Return (X, Y) of the center of cell containing provided text 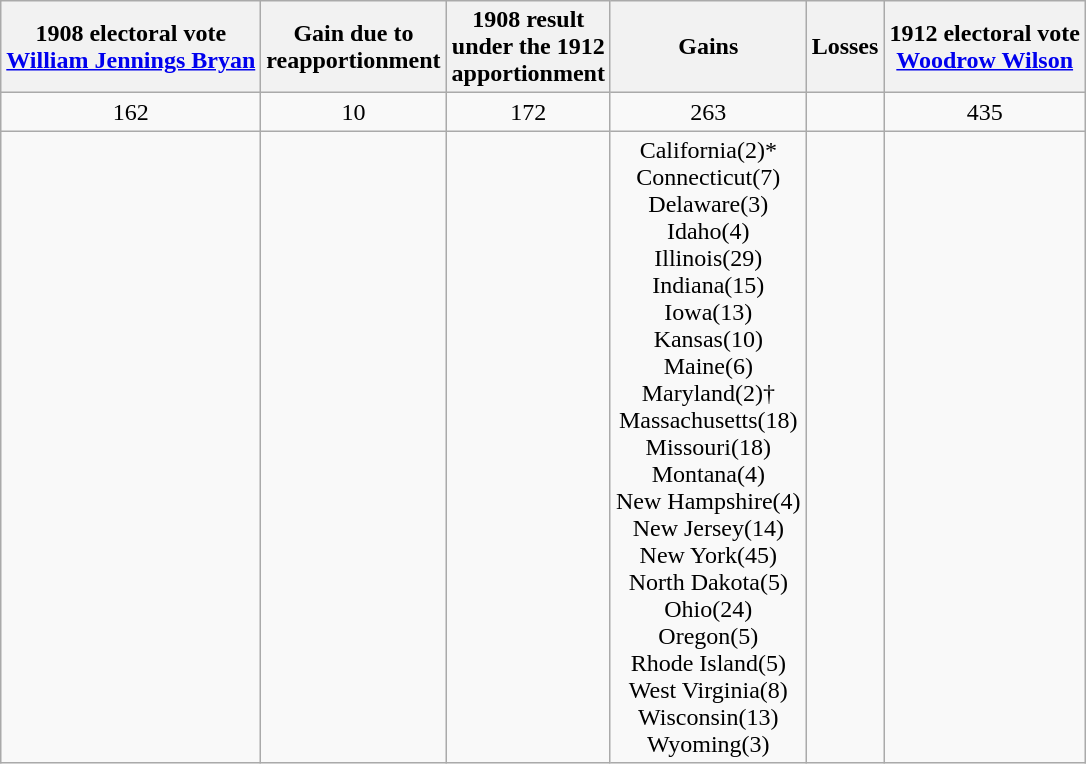
10 (354, 112)
1908 electoral voteWilliam Jennings Bryan (131, 47)
162 (131, 112)
263 (708, 112)
Gain due toreapportionment (354, 47)
Gains (708, 47)
172 (528, 112)
435 (985, 112)
1908 resultunder the 1912apportionment (528, 47)
Losses (845, 47)
1912 electoral voteWoodrow Wilson (985, 47)
